Pinpoint the cell where the given text exists, returning its [x, y] midpoint coordinate. 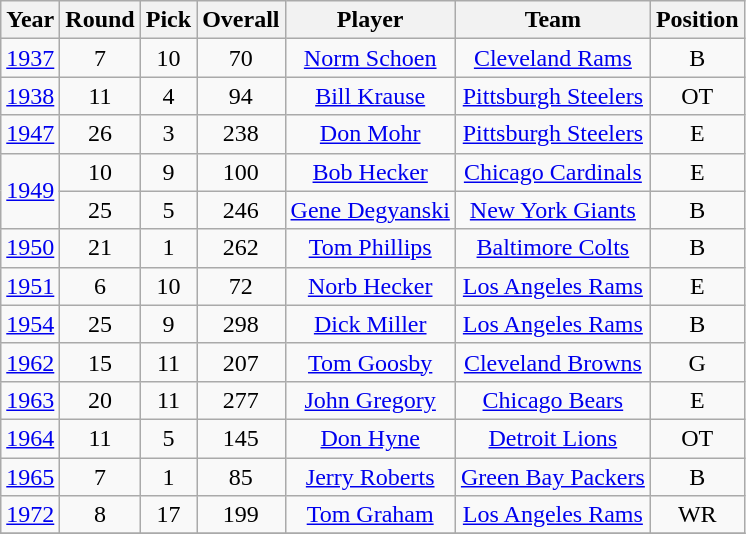
1972 [30, 515]
207 [241, 362]
Team [552, 20]
Tom Goosby [370, 362]
3 [168, 134]
1962 [30, 362]
21 [100, 248]
199 [241, 515]
Norm Schoen [370, 58]
1951 [30, 286]
17 [168, 515]
100 [241, 172]
94 [241, 96]
1949 [30, 191]
1938 [30, 96]
WR [697, 515]
1963 [30, 400]
Year [30, 20]
1954 [30, 324]
Round [100, 20]
85 [241, 477]
1964 [30, 438]
145 [241, 438]
G [697, 362]
Cleveland Rams [552, 58]
Bob Hecker [370, 172]
Bill Krause [370, 96]
298 [241, 324]
246 [241, 210]
70 [241, 58]
Pick [168, 20]
Overall [241, 20]
1947 [30, 134]
Jerry Roberts [370, 477]
Gene Degyanski [370, 210]
Don Hyne [370, 438]
8 [100, 515]
Green Bay Packers [552, 477]
26 [100, 134]
New York Giants [552, 210]
Tom Graham [370, 515]
1950 [30, 248]
Position [697, 20]
Tom Phillips [370, 248]
72 [241, 286]
Norb Hecker [370, 286]
Detroit Lions [552, 438]
Dick Miller [370, 324]
Player [370, 20]
20 [100, 400]
6 [100, 286]
238 [241, 134]
4 [168, 96]
15 [100, 362]
1965 [30, 477]
Cleveland Browns [552, 362]
Chicago Bears [552, 400]
262 [241, 248]
Chicago Cardinals [552, 172]
John Gregory [370, 400]
1937 [30, 58]
Don Mohr [370, 134]
Baltimore Colts [552, 248]
277 [241, 400]
